Return the [X, Y] coordinate for the center point of the cell that contains the specified text.  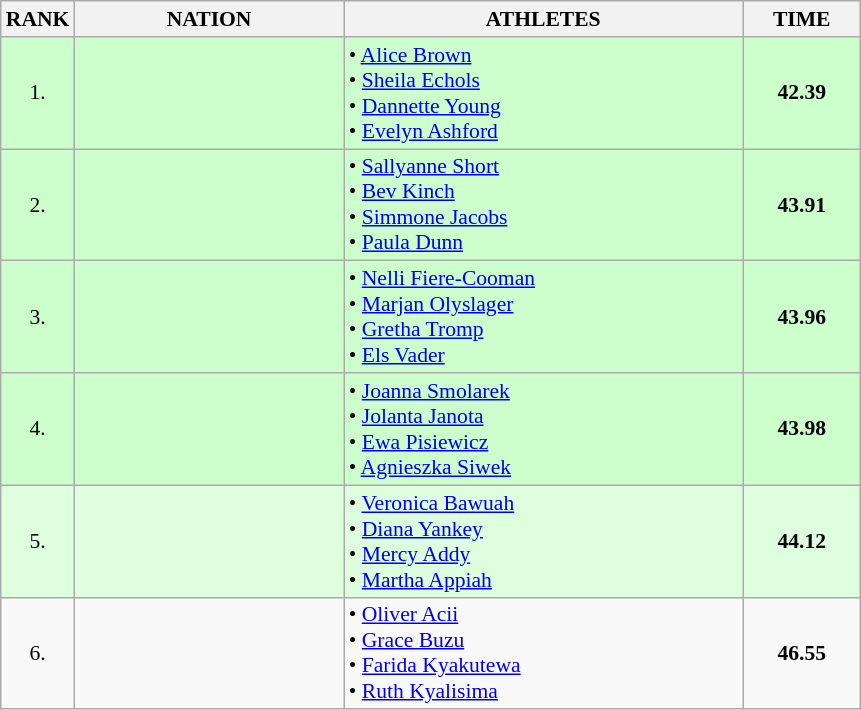
• Alice Brown• Sheila Echols• Dannette Young• Evelyn Ashford [544, 93]
NATION [208, 19]
• Oliver Acii• Grace Buzu• Farida Kyakutewa• Ruth Kyalisima [544, 653]
RANK [38, 19]
TIME [802, 19]
43.96 [802, 317]
1. [38, 93]
• Nelli Fiere-Cooman• Marjan Olyslager• Gretha Tromp• Els Vader [544, 317]
• Sallyanne Short• Bev Kinch• Simmone Jacobs• Paula Dunn [544, 205]
ATHLETES [544, 19]
43.98 [802, 429]
• Veronica Bawuah• Diana Yankey• Mercy Addy• Martha Appiah [544, 541]
5. [38, 541]
6. [38, 653]
• Joanna Smolarek• Jolanta Janota• Ewa Pisiewicz• Agnieszka Siwek [544, 429]
3. [38, 317]
4. [38, 429]
43.91 [802, 205]
46.55 [802, 653]
2. [38, 205]
44.12 [802, 541]
42.39 [802, 93]
